From the cell containing the given text, extract its center point as [x, y] coordinate. 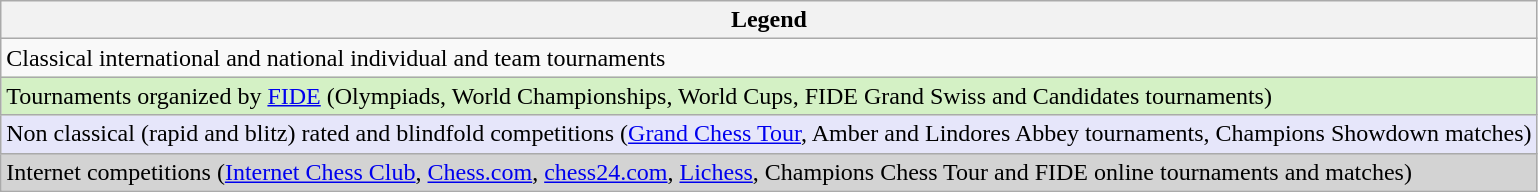
Tournaments organized by FIDE (Olympiads, World Championships, World Cups, FIDE Grand Swiss and Candidates tournaments) [769, 96]
Non classical (rapid and blitz) rated and blindfold competitions (Grand Chess Tour, Amber and Lindores Abbey tournaments, Champions Showdown matches) [769, 134]
Classical international and national individual and team tournaments [769, 58]
Legend [769, 20]
Internet competitions (Internet Chess Club, Chess.com, chess24.com, Lichess, Champions Chess Tour and FIDE online tournaments and matches) [769, 172]
